Locate the cell with the specified text and output its (x, y) center coordinate. 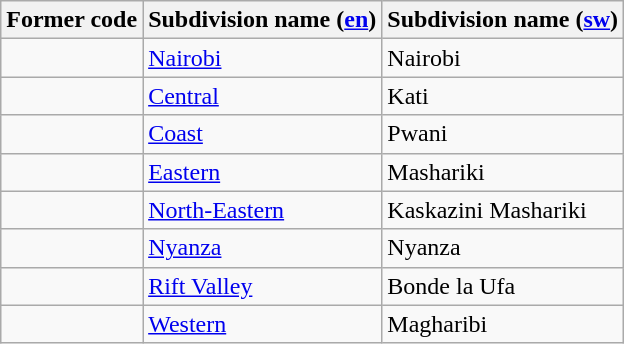
Subdivision name (sw) (503, 20)
Magharibi (503, 324)
Bonde la Ufa (503, 286)
Coast (262, 134)
Central (262, 96)
Kati (503, 96)
North-Eastern (262, 210)
Western (262, 324)
Pwani (503, 134)
Mashariki (503, 172)
Eastern (262, 172)
Rift Valley (262, 286)
Former code (72, 20)
Kaskazini Mashariki (503, 210)
Subdivision name (en) (262, 20)
